Find where the given text appears and provide that cell's center as [x, y] coordinate. 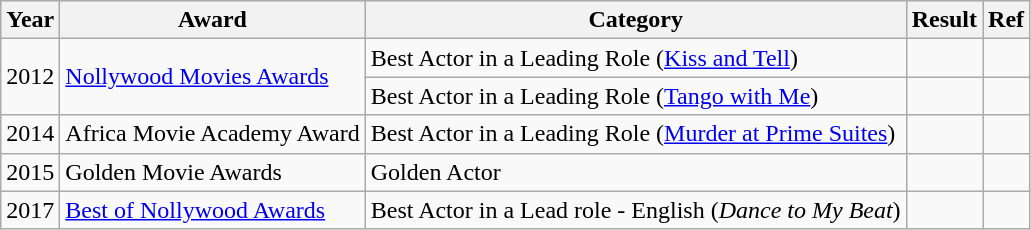
Best Actor in a Lead role - English (Dance to My Beat) [636, 210]
Result [944, 20]
Best of Nollywood Awards [212, 210]
Best Actor in a Leading Role (Kiss and Tell) [636, 58]
2014 [30, 134]
Year [30, 20]
Award [212, 20]
Category [636, 20]
Best Actor in a Leading Role (Tango with Me) [636, 96]
Ref [1006, 20]
Nollywood Movies Awards [212, 77]
Africa Movie Academy Award [212, 134]
2017 [30, 210]
Best Actor in a Leading Role (Murder at Prime Suites) [636, 134]
2012 [30, 77]
Golden Movie Awards [212, 172]
Golden Actor [636, 172]
2015 [30, 172]
